Return (x, y) of the center of cell containing provided text 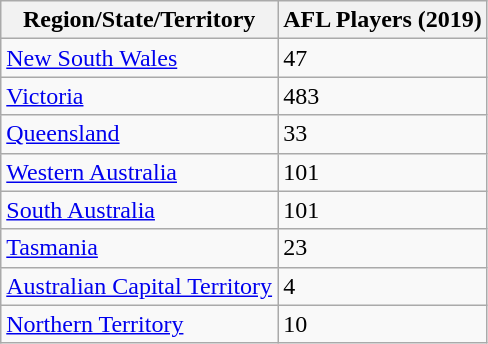
AFL Players (2019) (383, 20)
33 (383, 134)
47 (383, 58)
Western Australia (140, 172)
23 (383, 248)
4 (383, 286)
Tasmania (140, 248)
Region/State/Territory (140, 20)
South Australia (140, 210)
Northern Territory (140, 324)
10 (383, 324)
New South Wales (140, 58)
Queensland (140, 134)
Victoria (140, 96)
Australian Capital Territory (140, 286)
483 (383, 96)
